Identify which cell holds the provided text, then report its (x, y) central coordinate. 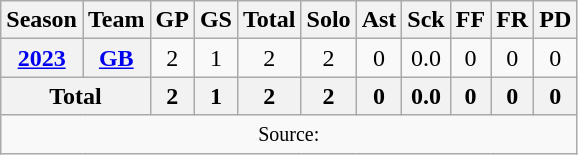
2023 (42, 58)
GB (116, 58)
FF (470, 20)
GS (216, 20)
Season (42, 20)
Sck (426, 20)
PD (556, 20)
Ast (379, 20)
Source: (289, 134)
Team (116, 20)
Solo (328, 20)
FR (512, 20)
GP (172, 20)
